Determine the [x, y] coordinate at the center of the cell enclosing the given text.  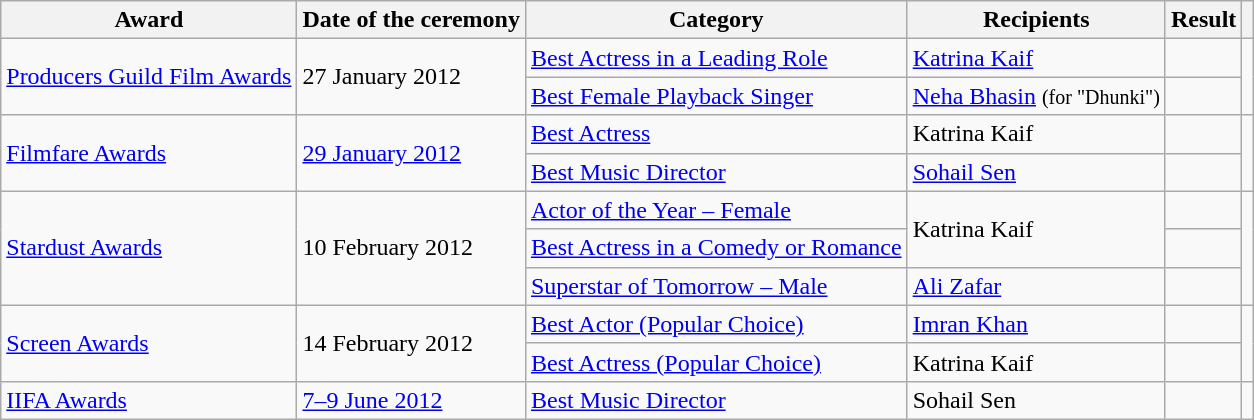
Category [716, 20]
Recipients [1036, 20]
Date of the ceremony [412, 20]
IIFA Awards [149, 400]
Producers Guild Film Awards [149, 77]
27 January 2012 [412, 77]
Best Actress [716, 134]
10 February 2012 [412, 248]
Screen Awards [149, 343]
Best Actress (Popular Choice) [716, 362]
Best Female Playback Singer [716, 96]
Actor of the Year – Female [716, 210]
Result [1203, 20]
Award [149, 20]
Filmfare Awards [149, 153]
Ali Zafar [1036, 286]
Superstar of Tomorrow – Male [716, 286]
Imran Khan [1036, 324]
Best Actress in a Leading Role [716, 58]
29 January 2012 [412, 153]
14 February 2012 [412, 343]
Stardust Awards [149, 248]
7–9 June 2012 [412, 400]
Neha Bhasin (for "Dhunki") [1036, 96]
Best Actress in a Comedy or Romance [716, 248]
Best Actor (Popular Choice) [716, 324]
